Identify which cell holds the provided text, then report its [X, Y] central coordinate. 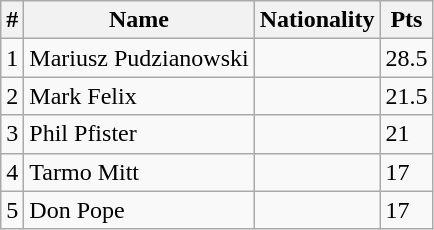
21 [406, 134]
Name [139, 20]
Mariusz Pudzianowski [139, 58]
1 [12, 58]
2 [12, 96]
Don Pope [139, 210]
Nationality [317, 20]
Pts [406, 20]
Tarmo Mitt [139, 172]
Mark Felix [139, 96]
4 [12, 172]
3 [12, 134]
5 [12, 210]
21.5 [406, 96]
# [12, 20]
28.5 [406, 58]
Phil Pfister [139, 134]
